Find where the given text appears and provide that cell's center as [X, Y] coordinate. 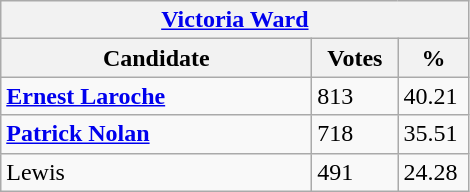
24.28 [434, 172]
% [434, 58]
Votes [355, 58]
40.21 [434, 96]
813 [355, 96]
Ernest Laroche [156, 96]
Victoria Ward [235, 20]
35.51 [434, 134]
491 [355, 172]
Candidate [156, 58]
718 [355, 134]
Patrick Nolan [156, 134]
Lewis [156, 172]
